Provide the [x, y] coordinate of the cell's center where the given text is located.  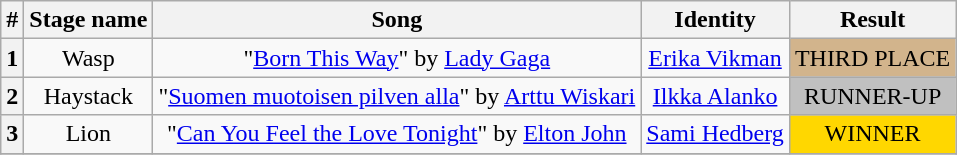
Song [397, 20]
Lion [88, 134]
Wasp [88, 58]
Sami Hedberg [716, 134]
"Born This Way" by Lady Gaga [397, 58]
Identity [716, 20]
Erika Vikman [716, 58]
WINNER [872, 134]
Stage name [88, 20]
Ilkka Alanko [716, 96]
"Suomen muotoisen pilven alla" by Arttu Wiskari [397, 96]
Result [872, 20]
THIRD PLACE [872, 58]
3 [12, 134]
Haystack [88, 96]
"Can You Feel the Love Tonight" by Elton John [397, 134]
# [12, 20]
1 [12, 58]
2 [12, 96]
RUNNER-UP [872, 96]
